Locate the cell with the specified text and output its (x, y) center coordinate. 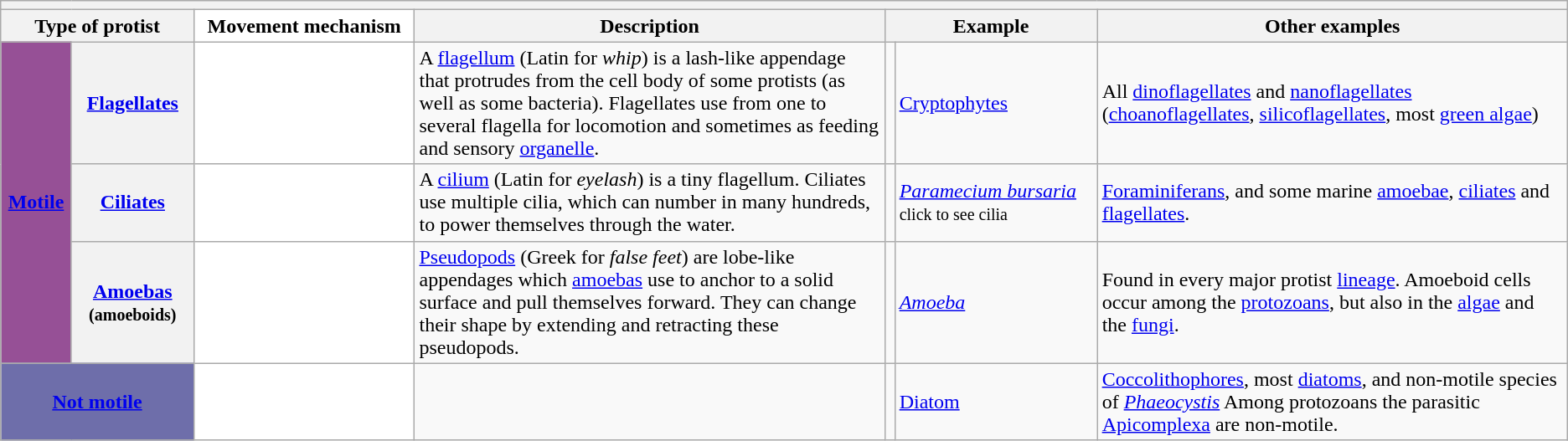
Flagellates (132, 103)
All dinoflagellates and nanoflagellates (choanoflagellates, silicoflagellates, most green algae) (1332, 103)
Diatom (996, 402)
Paramecium bursariaclick to see cilia (996, 203)
Ciliates (132, 203)
Cryptophytes (996, 103)
Amoeba (996, 302)
Not motile (97, 402)
Motile (37, 203)
Movement mechanism (304, 26)
Example (991, 26)
Description (650, 26)
Amoebas(amoeboids) (132, 302)
Other examples (1332, 26)
Type of protist (97, 26)
Found in every major protist lineage. Amoeboid cells occur among the protozoans, but also in the algae and the fungi. (1332, 302)
Coccolithophores, most diatoms, and non‐motile species of Phaeocystis Among protozoans the parasitic Apicomplexa are non‐motile. (1332, 402)
Foraminiferans, and some marine amoebae, ciliates and flagellates. (1332, 203)
